Locate the cell with the specified text and output its [X, Y] center coordinate. 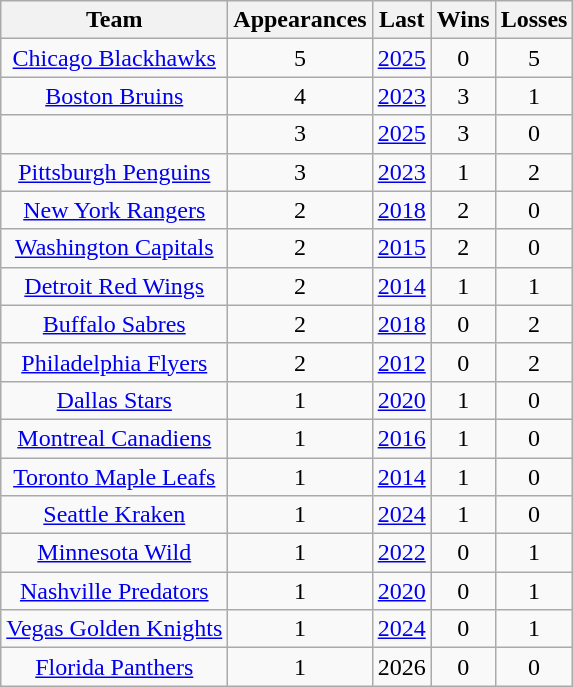
2016 [402, 438]
Last [402, 20]
Losses [534, 20]
2026 [402, 667]
2022 [402, 553]
Chicago Blackhawks [114, 58]
Montreal Canadiens [114, 438]
Team [114, 20]
4 [300, 96]
Minnesota Wild [114, 553]
Detroit Red Wings [114, 286]
Seattle Kraken [114, 515]
Toronto Maple Leafs [114, 477]
Boston Bruins [114, 96]
New York Rangers [114, 210]
Florida Panthers [114, 667]
Buffalo Sabres [114, 324]
Wins [463, 20]
Pittsburgh Penguins [114, 172]
2015 [402, 248]
Philadelphia Flyers [114, 362]
Washington Capitals [114, 248]
Vegas Golden Knights [114, 629]
2012 [402, 362]
Nashville Predators [114, 591]
Dallas Stars [114, 400]
Appearances [300, 20]
